Pinpoint the cell where the given text exists, returning its [X, Y] midpoint coordinate. 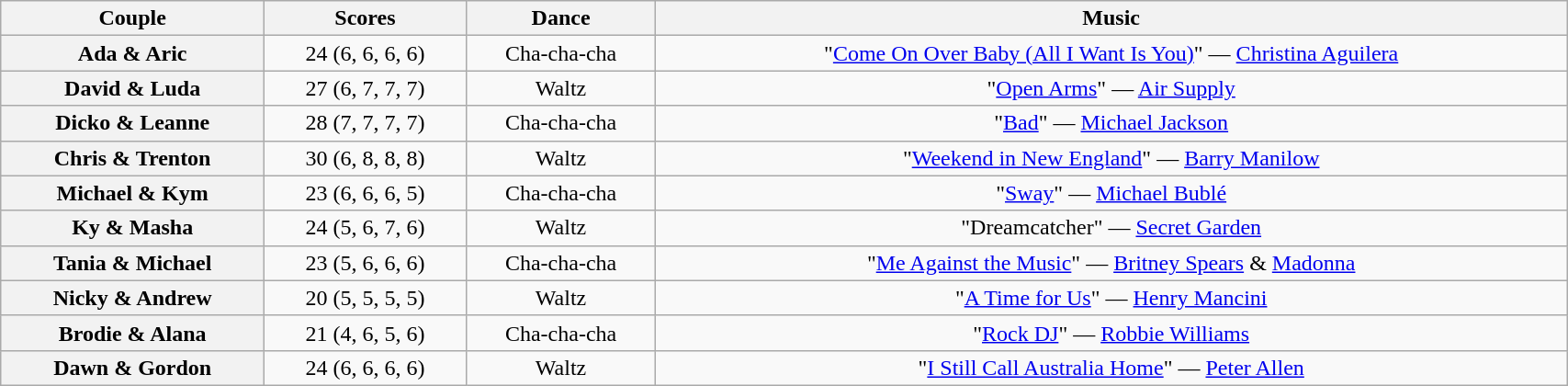
"I Still Call Australia Home" — Peter Allen [1111, 368]
30 (6, 8, 8, 8) [366, 158]
23 (6, 6, 6, 5) [366, 193]
27 (6, 7, 7, 7) [366, 88]
Dawn & Gordon [132, 368]
"Weekend in New England" — Barry Manilow [1111, 158]
28 (7, 7, 7, 7) [366, 123]
"Dreamcatcher" — Secret Garden [1111, 228]
Tania & Michael [132, 263]
21 (4, 6, 5, 6) [366, 333]
Ky & Masha [132, 228]
24 (5, 6, 7, 6) [366, 228]
Scores [366, 18]
Ada & Aric [132, 53]
Dicko & Leanne [132, 123]
"Open Arms" — Air Supply [1111, 88]
"A Time for Us" — Henry Mancini [1111, 298]
"Come On Over Baby (All I Want Is You)" — Christina Aguilera [1111, 53]
Music [1111, 18]
David & Luda [132, 88]
20 (5, 5, 5, 5) [366, 298]
Couple [132, 18]
"Me Against the Music" — Britney Spears & Madonna [1111, 263]
Chris & Trenton [132, 158]
Dance [560, 18]
23 (5, 6, 6, 6) [366, 263]
Michael & Kym [132, 193]
Nicky & Andrew [132, 298]
"Bad" — Michael Jackson [1111, 123]
"Rock DJ" — Robbie Williams [1111, 333]
"Sway" — Michael Bublé [1111, 193]
Brodie & Alana [132, 333]
